Capture the cell that displays the provided text and extract its [X, Y] central coordinate. 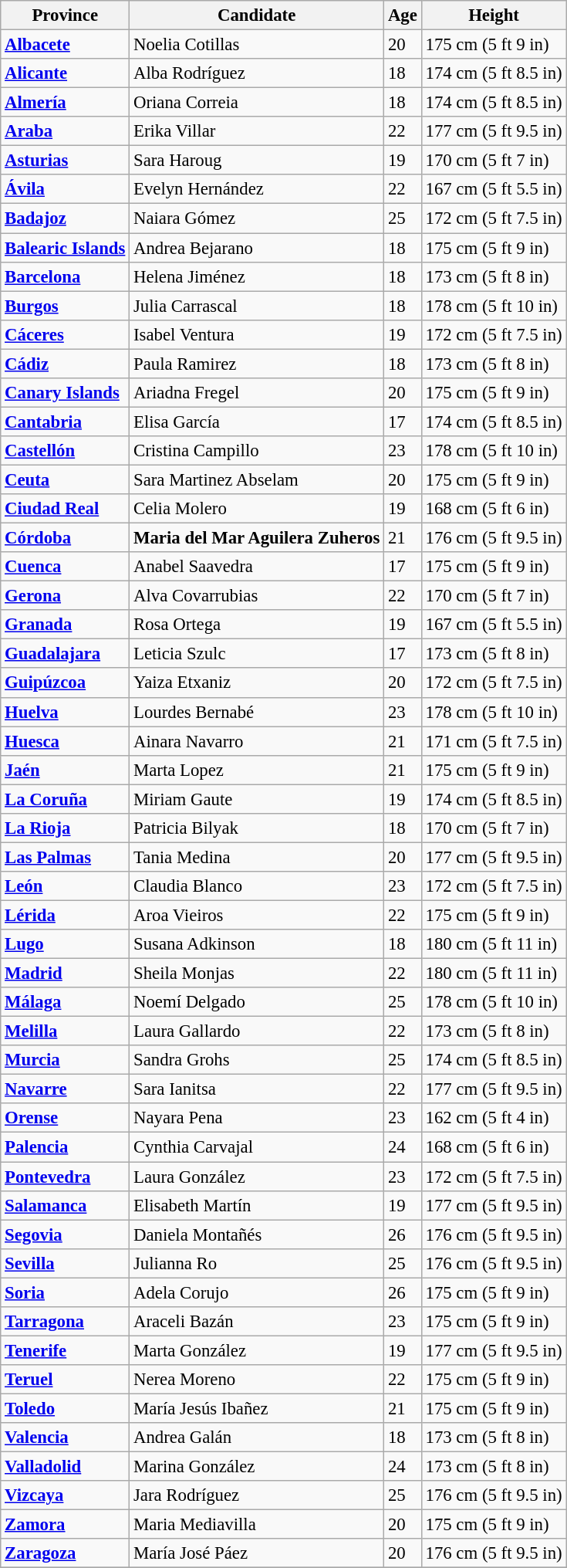
Julia Carrascal [257, 306]
Yaiza Etxaniz [257, 683]
Naiara Gómez [257, 218]
Julianna Ro [257, 1263]
Rosa Ortega [257, 625]
Celia Molero [257, 509]
Noemí Delgado [257, 1002]
Guadalajara [65, 654]
Alicante [65, 73]
La Coruña [65, 799]
Córdoba [65, 538]
Gerona [65, 596]
Lourdes Bernabé [257, 712]
Ariadna Fregel [257, 393]
Granada [65, 625]
Navarre [65, 1089]
Burgos [65, 306]
Age [403, 15]
Teruel [65, 1380]
Oriana Correia [257, 103]
Marta Lopez [257, 770]
Ceuta [65, 479]
Tarragona [65, 1322]
Araceli Bazán [257, 1322]
Jaén [65, 770]
Melilla [65, 1031]
Miriam Gaute [257, 799]
Alva Covarrubias [257, 596]
Maria Mediavilla [257, 1525]
Canary Islands [65, 393]
Noelia Cotillas [257, 45]
Madrid [65, 974]
Araba [65, 131]
Nerea Moreno [257, 1380]
Huelva [65, 712]
162 cm (5 ft 4 in) [494, 1119]
Castellón [65, 451]
Ávila [65, 189]
Leticia Szulc [257, 654]
Zamora [65, 1525]
Badajoz [65, 218]
Orense [65, 1119]
Height [494, 15]
Andrea Bejarano [257, 248]
Daniela Montañés [257, 1234]
Zaragoza [65, 1553]
Evelyn Hernández [257, 189]
Huesca [65, 741]
Tenerife [65, 1350]
Málaga [65, 1002]
Sara Martinez Abselam [257, 479]
Maria del Mar Aguilera Zuheros [257, 538]
Segovia [65, 1234]
Marina González [257, 1467]
Valladolid [65, 1467]
Las Palmas [65, 857]
Erika Villar [257, 131]
Alba Rodríguez [257, 73]
Balearic Islands [65, 248]
Soria [65, 1292]
Sara Ianitsa [257, 1089]
Palencia [65, 1147]
María José Páez [257, 1553]
Ainara Navarro [257, 741]
Nayara Pena [257, 1119]
Candidate [257, 15]
Helena Jiménez [257, 276]
Cádiz [65, 364]
Anabel Saavedra [257, 567]
Cáceres [65, 334]
María Jesús Ibañez [257, 1408]
Barcelona [65, 276]
Province [65, 15]
Almería [65, 103]
Vizcaya [65, 1495]
Patricia Bilyak [257, 828]
Valencia [65, 1438]
Cuenca [65, 567]
Elisa García [257, 422]
Pontevedra [65, 1177]
171 cm (5 ft 7.5 in) [494, 741]
Susana Adkinson [257, 944]
Cristina Campillo [257, 451]
Jara Rodríguez [257, 1495]
Laura Gallardo [257, 1031]
Adela Corujo [257, 1292]
Toledo [65, 1408]
Lugo [65, 944]
Laura González [257, 1177]
Sandra Grohs [257, 1060]
Isabel Ventura [257, 334]
Paula Ramirez [257, 364]
Cantabria [65, 422]
Marta González [257, 1350]
Elisabeth Martín [257, 1205]
Cynthia Carvajal [257, 1147]
Sheila Monjas [257, 974]
León [65, 886]
Albacete [65, 45]
Claudia Blanco [257, 886]
Sara Haroug [257, 161]
Andrea Galán [257, 1438]
Aroa Vieiros [257, 915]
La Rioja [65, 828]
Tania Medina [257, 857]
Sevilla [65, 1263]
Asturias [65, 161]
Ciudad Real [65, 509]
Lérida [65, 915]
Salamanca [65, 1205]
Murcia [65, 1060]
Guipúzcoa [65, 683]
